Capture the cell that displays the provided text and extract its [x, y] central coordinate. 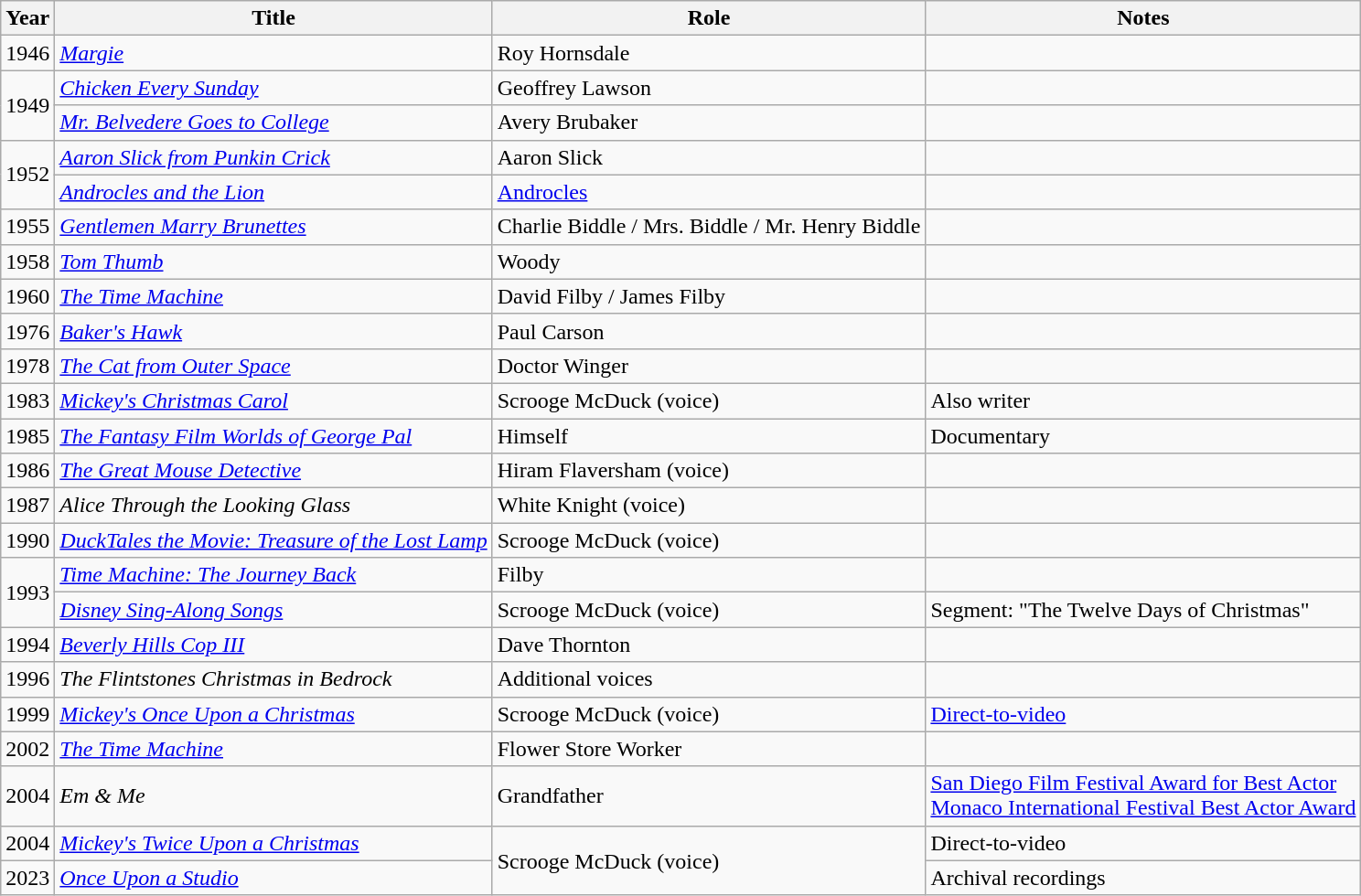
Segment: "The Twelve Days of Christmas" [1143, 610]
Documentary [1143, 436]
Charlie Biddle / Mrs. Biddle / Mr. Henry Biddle [709, 227]
Also writer [1143, 400]
Aaron Slick from Punkin Crick [273, 157]
San Diego Film Festival Award for Best ActorMonaco International Festival Best Actor Award [1143, 795]
1978 [27, 366]
Roy Hornsdale [709, 53]
Mickey's Twice Upon a Christmas [273, 843]
The Flintstones Christmas in Bedrock [273, 679]
1949 [27, 105]
Grandfather [709, 795]
1983 [27, 400]
Mr. Belvedere Goes to College [273, 123]
1986 [27, 471]
White Knight (voice) [709, 506]
1993 [27, 592]
Baker's Hawk [273, 331]
Gentlemen Marry Brunettes [273, 227]
Archival recordings [1143, 878]
Additional voices [709, 679]
The Great Mouse Detective [273, 471]
1958 [27, 261]
Dave Thornton [709, 645]
1946 [27, 53]
Mickey's Once Upon a Christmas [273, 714]
Disney Sing-Along Songs [273, 610]
1955 [27, 227]
Role [709, 18]
1987 [27, 506]
2002 [27, 749]
Notes [1143, 18]
The Fantasy Film Worlds of George Pal [273, 436]
1976 [27, 331]
1999 [27, 714]
Androcles [709, 192]
1960 [27, 296]
Paul Carson [709, 331]
Title [273, 18]
Tom Thumb [273, 261]
Margie [273, 53]
David Filby / James Filby [709, 296]
Mickey's Christmas Carol [273, 400]
Hiram Flaversham (voice) [709, 471]
1985 [27, 436]
Geoffrey Lawson [709, 88]
DuckTales the Movie: Treasure of the Lost Lamp [273, 540]
Alice Through the Looking Glass [273, 506]
1996 [27, 679]
1990 [27, 540]
2023 [27, 878]
Flower Store Worker [709, 749]
Once Upon a Studio [273, 878]
Himself [709, 436]
Woody [709, 261]
Aaron Slick [709, 157]
1994 [27, 645]
Androcles and the Lion [273, 192]
Avery Brubaker [709, 123]
1952 [27, 175]
Year [27, 18]
The Cat from Outer Space [273, 366]
Doctor Winger [709, 366]
Chicken Every Sunday [273, 88]
Filby [709, 575]
Time Machine: The Journey Back [273, 575]
Em & Me [273, 795]
Beverly Hills Cop III [273, 645]
